Extract the (x, y) coordinate from the center of the cell holding the provided text.  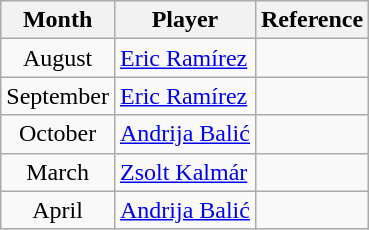
September (58, 96)
Month (58, 20)
Zsolt Kalmár (184, 172)
Reference (312, 20)
Player (184, 20)
October (58, 134)
March (58, 172)
August (58, 58)
April (58, 210)
